Find where the given text appears and provide that cell's center as [X, Y] coordinate. 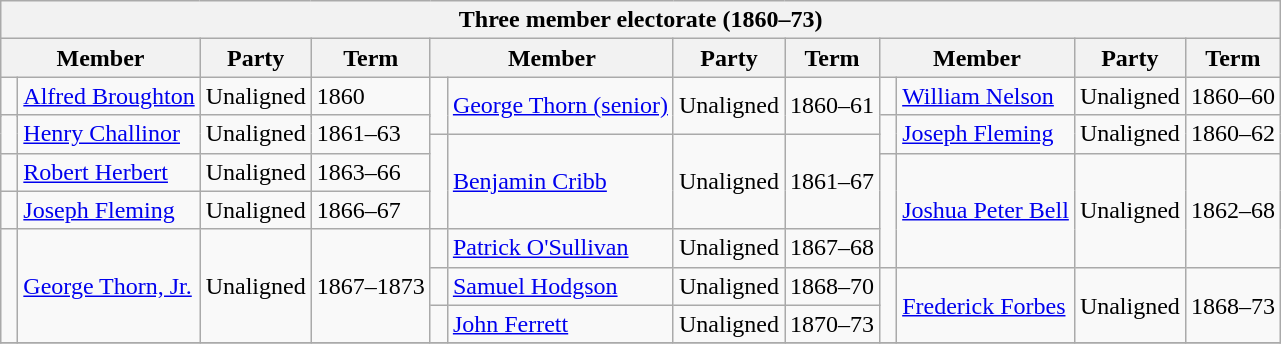
1868–70 [832, 286]
Patrick O'Sullivan [560, 248]
1861–63 [370, 134]
Benjamin Cribb [560, 182]
1866–67 [370, 210]
Three member electorate (1860–73) [641, 20]
George Thorn, Jr. [109, 286]
1862–68 [1232, 210]
Samuel Hodgson [560, 286]
Alfred Broughton [109, 96]
Joshua Peter Bell [986, 210]
1861–67 [832, 182]
1860–62 [1232, 134]
1860 [370, 96]
Henry Challinor [109, 134]
1863–66 [370, 172]
1860–60 [1232, 96]
1860–61 [832, 106]
Robert Herbert [109, 172]
Frederick Forbes [986, 305]
1870–73 [832, 324]
William Nelson [986, 96]
George Thorn (senior) [560, 106]
1867–68 [832, 248]
John Ferrett [560, 324]
1867–1873 [370, 286]
1868–73 [1232, 305]
